Return the [X, Y] coordinate for the center point of the cell that contains the specified text.  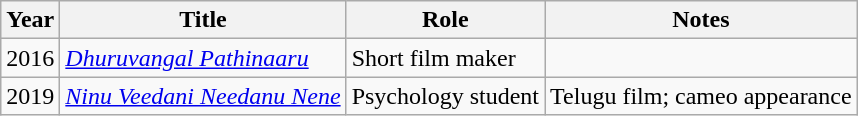
Psychology student [445, 96]
2019 [30, 96]
Notes [702, 20]
Dhuruvangal Pathinaaru [203, 58]
Year [30, 20]
Role [445, 20]
Ninu Veedani Needanu Nene [203, 96]
Title [203, 20]
2016 [30, 58]
Telugu film; cameo appearance [702, 96]
Short film maker [445, 58]
